Pinpoint the cell where the given text exists, returning its (x, y) midpoint coordinate. 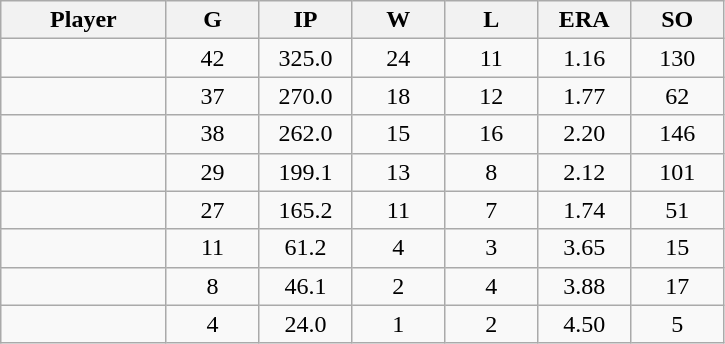
62 (678, 96)
7 (492, 210)
12 (492, 96)
24.0 (306, 324)
2.12 (584, 172)
3.65 (584, 248)
13 (398, 172)
W (398, 20)
46.1 (306, 286)
38 (212, 134)
1 (398, 324)
L (492, 20)
101 (678, 172)
1.74 (584, 210)
4.50 (584, 324)
42 (212, 58)
2.20 (584, 134)
ERA (584, 20)
325.0 (306, 58)
146 (678, 134)
262.0 (306, 134)
24 (398, 58)
27 (212, 210)
18 (398, 96)
29 (212, 172)
Player (84, 20)
17 (678, 286)
130 (678, 58)
3 (492, 248)
37 (212, 96)
1.77 (584, 96)
5 (678, 324)
199.1 (306, 172)
3.88 (584, 286)
SO (678, 20)
IP (306, 20)
61.2 (306, 248)
G (212, 20)
165.2 (306, 210)
16 (492, 134)
270.0 (306, 96)
1.16 (584, 58)
51 (678, 210)
